From the cell containing the given text, extract its center point as (x, y) coordinate. 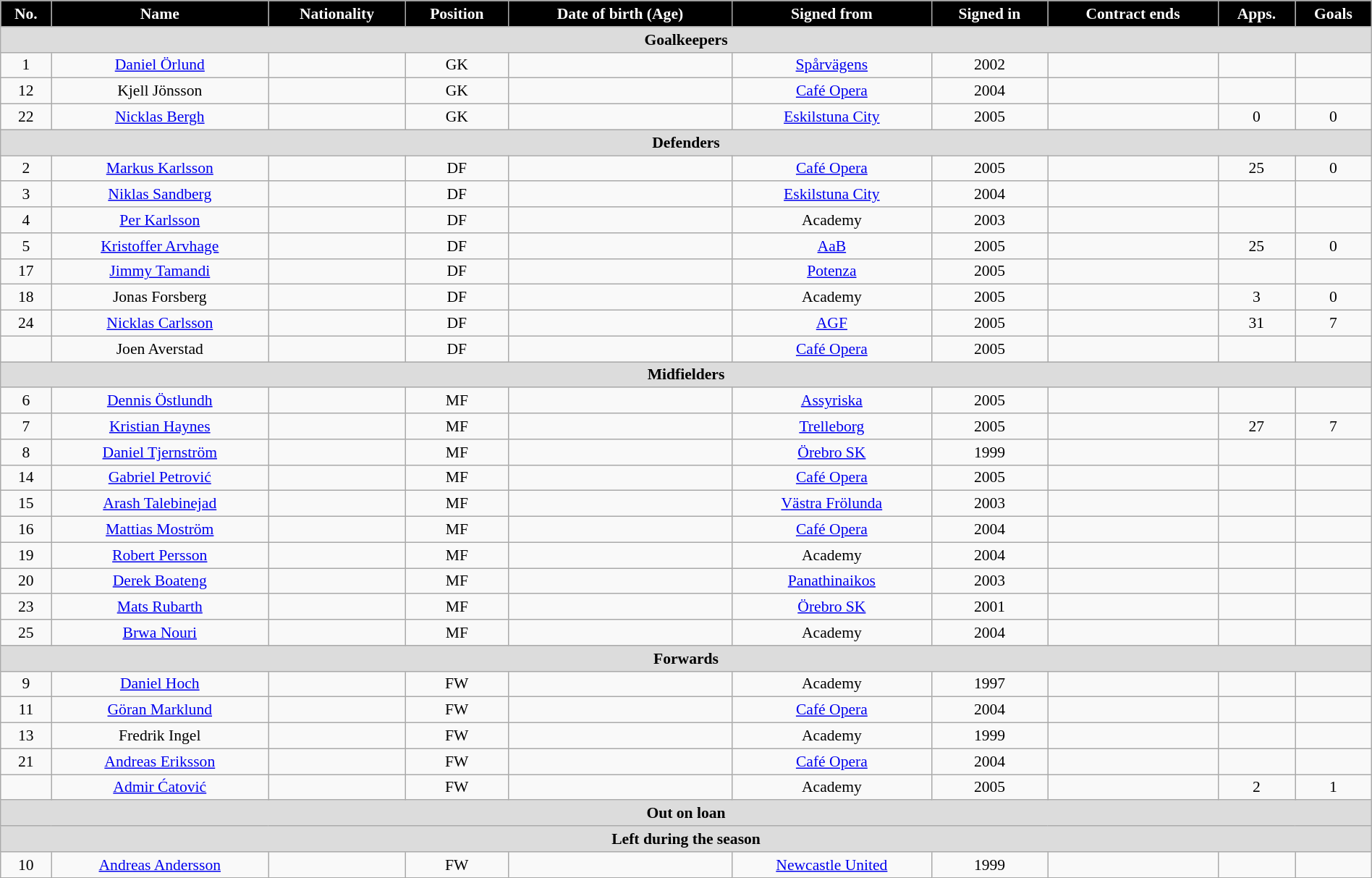
Joen Averstad (160, 349)
Fredrik Ingel (160, 736)
8 (26, 452)
Trelleborg (832, 426)
Left during the season (686, 839)
Out on loan (686, 814)
Niklas Sandberg (160, 195)
31 (1256, 324)
AaB (832, 246)
24 (26, 324)
Kristian Haynes (160, 426)
10 (26, 865)
Midfielders (686, 375)
Andreas Eriksson (160, 761)
5 (26, 246)
4 (26, 220)
Mats Rubarth (160, 607)
Kristoffer Arvhage (160, 246)
27 (1256, 426)
Admir Ćatović (160, 788)
Potenza (832, 271)
15 (26, 504)
Signed from (832, 14)
Göran Marklund (160, 710)
Dennis Östlundh (160, 401)
Derek Boateng (160, 581)
11 (26, 710)
Position (457, 14)
Mattias Moström (160, 530)
No. (26, 14)
Jimmy Tamandi (160, 271)
Goals (1334, 14)
20 (26, 581)
18 (26, 297)
Panathinaikos (832, 581)
Spårvägens (832, 65)
22 (26, 117)
Nicklas Carlsson (160, 324)
Daniel Örlund (160, 65)
Name (160, 14)
Daniel Hoch (160, 684)
Robert Persson (160, 555)
Arash Talebinejad (160, 504)
16 (26, 530)
Västra Frölunda (832, 504)
Date of birth (Age) (620, 14)
Goalkeepers (686, 40)
Contract ends (1133, 14)
23 (26, 607)
AGF (832, 324)
Brwa Nouri (160, 633)
21 (26, 761)
Kjell Jönsson (160, 91)
13 (26, 736)
14 (26, 478)
Daniel Tjernström (160, 452)
6 (26, 401)
Newcastle United (832, 865)
Forwards (686, 659)
19 (26, 555)
Assyriska (832, 401)
Gabriel Petrović (160, 478)
Nationality (337, 14)
1997 (990, 684)
Signed in (990, 14)
Jonas Forsberg (160, 297)
2001 (990, 607)
Defenders (686, 143)
12 (26, 91)
Apps. (1256, 14)
Andreas Andersson (160, 865)
9 (26, 684)
Per Karlsson (160, 220)
17 (26, 271)
Markus Karlsson (160, 169)
2002 (990, 65)
Nicklas Bergh (160, 117)
